Output the (X, Y) coordinate of the center of the cell containing the given text.  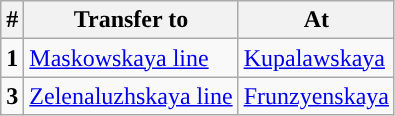
3 (12, 96)
At (316, 20)
Maskowskaya line (131, 58)
Kupalawskaya (316, 58)
Frunzyenskaya (316, 96)
1 (12, 58)
Transfer to (131, 20)
Zelenaluzhskaya line (131, 96)
# (12, 20)
